Determine the [X, Y] coordinate at the center of the cell enclosing the given text.  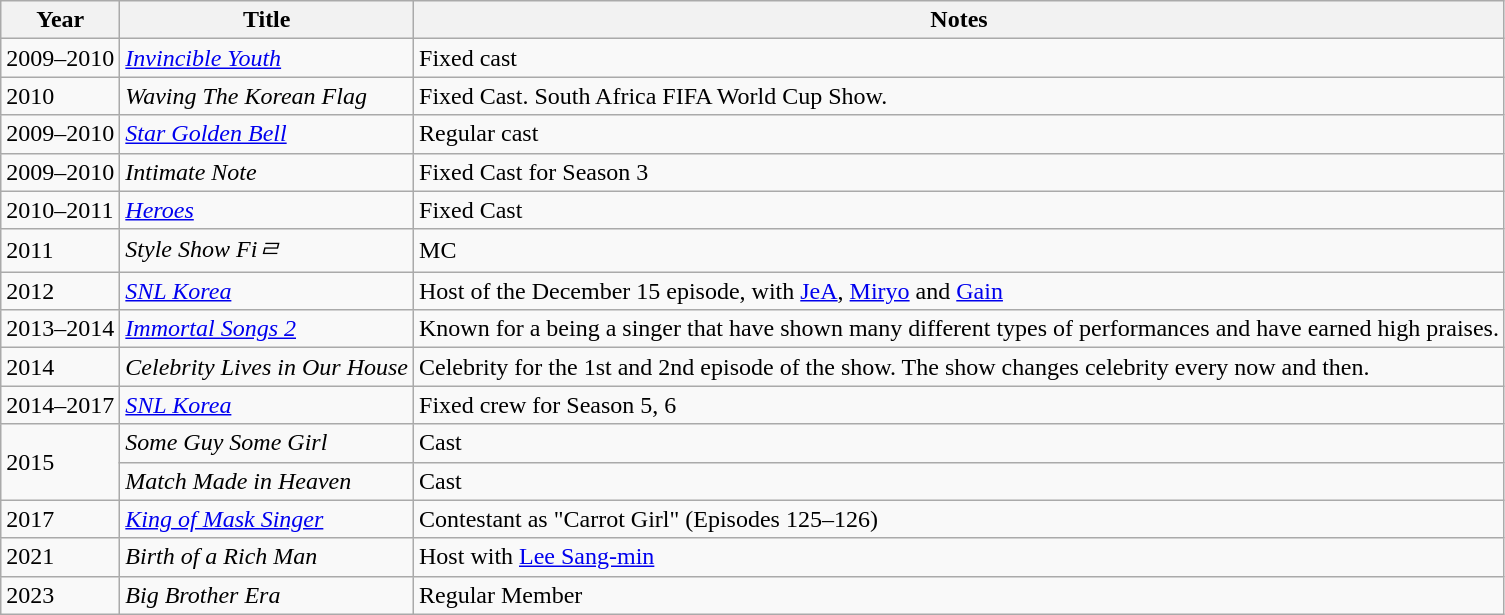
2021 [60, 557]
2015 [60, 462]
Some Guy Some Girl [267, 443]
Fixed Cast [960, 210]
Contestant as "Carrot Girl" (Episodes 125–126) [960, 519]
Celebrity Lives in Our House [267, 367]
Regular cast [960, 134]
2014–2017 [60, 405]
Fixed cast [960, 58]
Big Brother Era [267, 595]
Host of the December 15 episode, with JeA, Miryo and Gain [960, 291]
2023 [60, 595]
Match Made in Heaven [267, 481]
Regular Member [960, 595]
2017 [60, 519]
2010 [60, 96]
Intimate Note [267, 172]
Invincible Youth [267, 58]
Known for a being a singer that have shown many different types of performances and have earned high praises. [960, 329]
Birth of a Rich Man [267, 557]
Fixed Cast for Season 3 [960, 172]
Notes [960, 20]
2010–2011 [60, 210]
Host with Lee Sang-min [960, 557]
King of Mask Singer [267, 519]
Fixed crew for Season 5, 6 [960, 405]
Waving The Korean Flag [267, 96]
Style Show Fiㄹ [267, 250]
Year [60, 20]
Fixed Cast. South Africa FIFA World Cup Show. [960, 96]
2013–2014 [60, 329]
Star Golden Bell [267, 134]
2011 [60, 250]
Heroes [267, 210]
2012 [60, 291]
MC [960, 250]
Immortal Songs 2 [267, 329]
2014 [60, 367]
Title [267, 20]
Celebrity for the 1st and 2nd episode of the show. The show changes celebrity every now and then. [960, 367]
